Provide the (X, Y) coordinate of the cell's center where the given text is located.  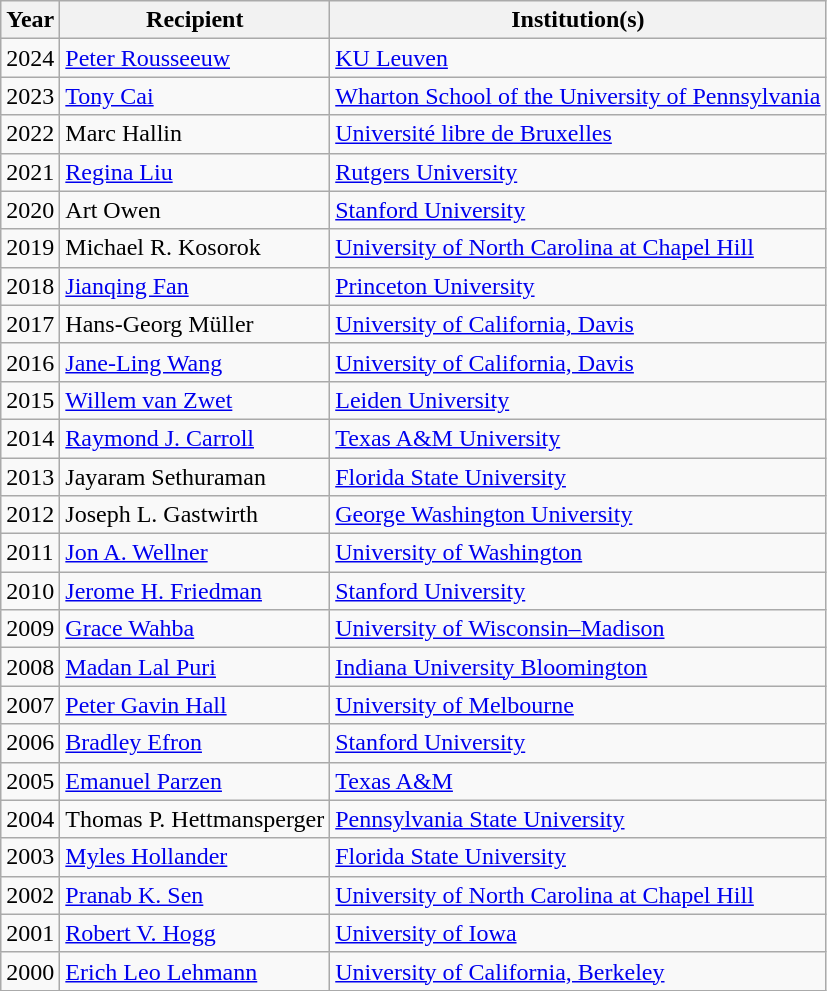
2013 (30, 477)
2012 (30, 515)
Université libre de Bruxelles (578, 134)
2019 (30, 248)
Rutgers University (578, 172)
Jon A. Wellner (195, 553)
Indiana University Bloomington (578, 667)
2000 (30, 971)
2017 (30, 324)
2010 (30, 591)
2004 (30, 819)
Regina Liu (195, 172)
Grace Wahba (195, 629)
Art Owen (195, 210)
Emanuel Parzen (195, 781)
University of Iowa (578, 933)
2014 (30, 438)
Myles Hollander (195, 857)
2022 (30, 134)
University of Melbourne (578, 705)
Marc Hallin (195, 134)
2005 (30, 781)
Willem van Zwet (195, 400)
Jianqing Fan (195, 286)
Texas A&M University (578, 438)
KU Leuven (578, 58)
Hans-Georg Müller (195, 324)
2023 (30, 96)
2011 (30, 553)
2009 (30, 629)
2016 (30, 362)
University of Washington (578, 553)
2006 (30, 743)
Madan Lal Puri (195, 667)
Jane-Ling Wang (195, 362)
Jerome H. Friedman (195, 591)
Peter Rousseeuw (195, 58)
2003 (30, 857)
Pennsylvania State University (578, 819)
Robert V. Hogg (195, 933)
Thomas P. Hettmansperger (195, 819)
University of California, Berkeley (578, 971)
2001 (30, 933)
Joseph L. Gastwirth (195, 515)
Michael R. Kosorok (195, 248)
2008 (30, 667)
Raymond J. Carroll (195, 438)
Princeton University (578, 286)
Tony Cai (195, 96)
University of Wisconsin–Madison (578, 629)
Recipient (195, 20)
Wharton School of the University of Pennsylvania (578, 96)
2018 (30, 286)
2024 (30, 58)
2015 (30, 400)
Bradley Efron (195, 743)
Texas A&M (578, 781)
Jayaram Sethuraman (195, 477)
Leiden University (578, 400)
Pranab K. Sen (195, 895)
George Washington University (578, 515)
2021 (30, 172)
2002 (30, 895)
2020 (30, 210)
Peter Gavin Hall (195, 705)
Erich Leo Lehmann (195, 971)
Year (30, 20)
2007 (30, 705)
Institution(s) (578, 20)
